Determine the (x, y) coordinate at the center of the cell enclosing the given text.  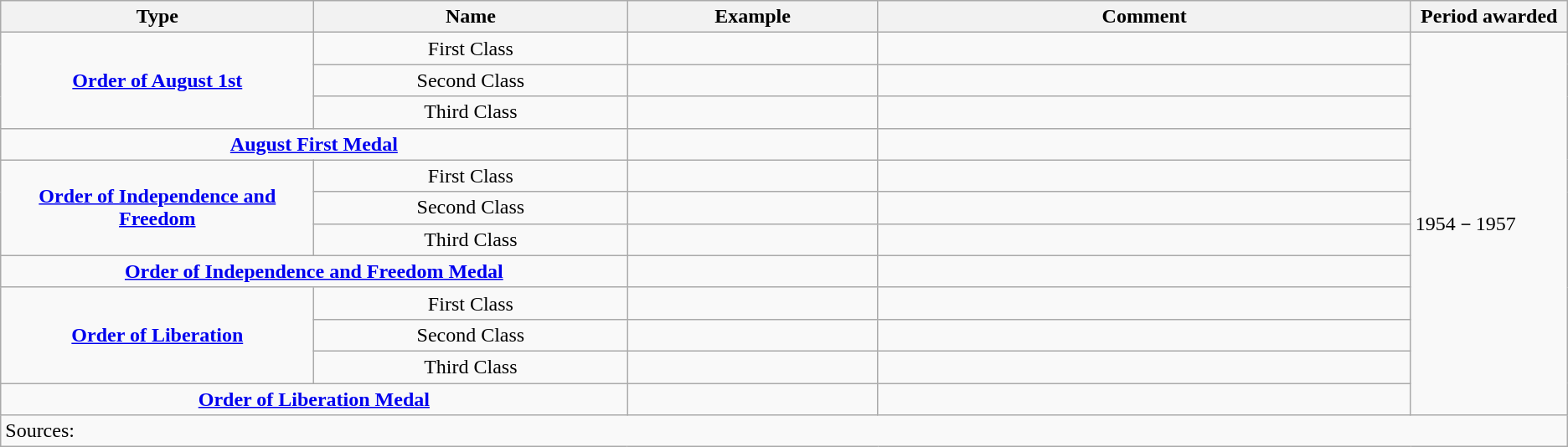
Order of Independence and Freedom (157, 208)
Comment (1144, 17)
Sources: (784, 431)
Example (752, 17)
Name (471, 17)
August First Medal (314, 144)
Order of August 1st (157, 80)
Period awarded (1489, 17)
Type (157, 17)
Order of Liberation (157, 335)
1954－1957 (1489, 224)
Order of Independence and Freedom Medal (314, 271)
Order of Liberation Medal (314, 399)
